Scan for the cell matching the given text and deliver its (x, y) coordinate at center. 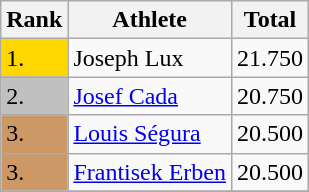
Athlete (150, 20)
2. (34, 96)
1. (34, 58)
21.750 (270, 58)
Louis Ségura (150, 134)
Total (270, 20)
Rank (34, 20)
20.750 (270, 96)
Joseph Lux (150, 58)
Josef Cada (150, 96)
Frantisek Erben (150, 172)
